Extract the (x, y) coordinate from the center of the cell holding the provided text.  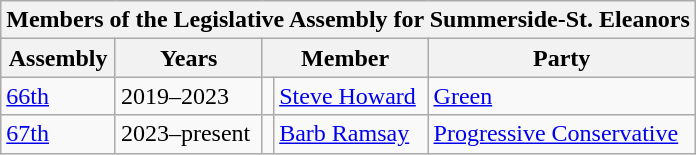
67th (58, 134)
Member (345, 58)
Members of the Legislative Assembly for Summerside-St. Eleanors (348, 20)
Steve Howard (351, 96)
Years (188, 58)
2019–2023 (188, 96)
Assembly (58, 58)
66th (58, 96)
2023–present (188, 134)
Party (562, 58)
Barb Ramsay (351, 134)
Progressive Conservative (562, 134)
Green (562, 96)
